For the text-containing cell, return its midpoint in (x, y) coordinate format. 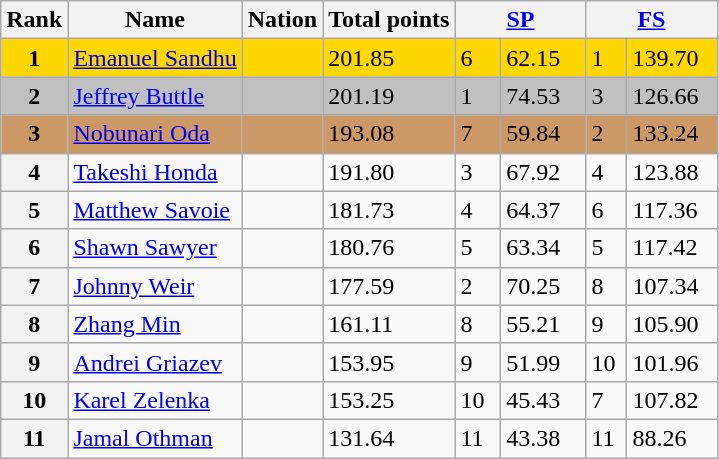
Total points (389, 20)
Rank (34, 20)
177.59 (389, 286)
Nobunari Oda (155, 134)
139.70 (672, 58)
107.34 (672, 286)
63.34 (544, 248)
Andrei Griazev (155, 362)
45.43 (544, 400)
161.11 (389, 324)
88.26 (672, 438)
51.99 (544, 362)
181.73 (389, 210)
126.66 (672, 96)
Emanuel Sandhu (155, 58)
101.96 (672, 362)
153.95 (389, 362)
Zhang Min (155, 324)
123.88 (672, 172)
193.08 (389, 134)
Matthew Savoie (155, 210)
SP (520, 20)
180.76 (389, 248)
Karel Zelenka (155, 400)
Jamal Othman (155, 438)
133.24 (672, 134)
117.42 (672, 248)
117.36 (672, 210)
59.84 (544, 134)
74.53 (544, 96)
Nation (282, 20)
107.82 (672, 400)
105.90 (672, 324)
191.80 (389, 172)
201.85 (389, 58)
Name (155, 20)
FS (652, 20)
43.38 (544, 438)
153.25 (389, 400)
131.64 (389, 438)
55.21 (544, 324)
Jeffrey Buttle (155, 96)
67.92 (544, 172)
Johnny Weir (155, 286)
Takeshi Honda (155, 172)
Shawn Sawyer (155, 248)
62.15 (544, 58)
70.25 (544, 286)
201.19 (389, 96)
64.37 (544, 210)
